Return the [x, y] coordinate for the center point of the cell that contains the specified text.  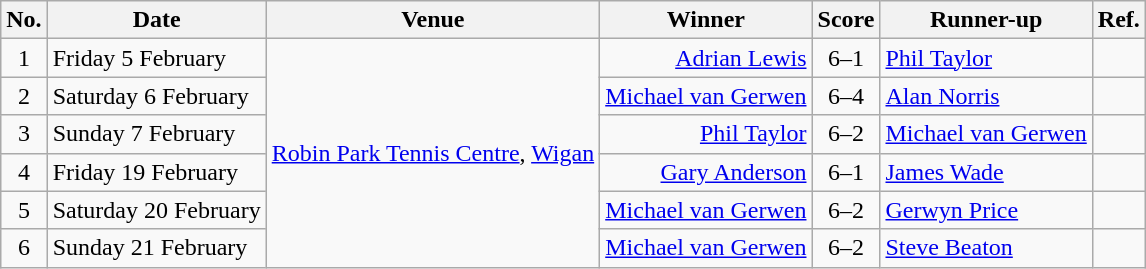
3 [24, 134]
1 [24, 58]
Saturday 20 February [156, 210]
James Wade [986, 172]
Alan Norris [986, 96]
5 [24, 210]
Steve Beaton [986, 248]
2 [24, 96]
Date [156, 20]
Score [846, 20]
Adrian Lewis [706, 58]
Runner-up [986, 20]
No. [24, 20]
Sunday 21 February [156, 248]
6 [24, 248]
Ref. [1118, 20]
Sunday 7 February [156, 134]
4 [24, 172]
Friday 5 February [156, 58]
Gary Anderson [706, 172]
Saturday 6 February [156, 96]
Friday 19 February [156, 172]
Gerwyn Price [986, 210]
Venue [433, 20]
Robin Park Tennis Centre, Wigan [433, 153]
Winner [706, 20]
6–4 [846, 96]
